From the cell containing the given text, extract its center point as [x, y] coordinate. 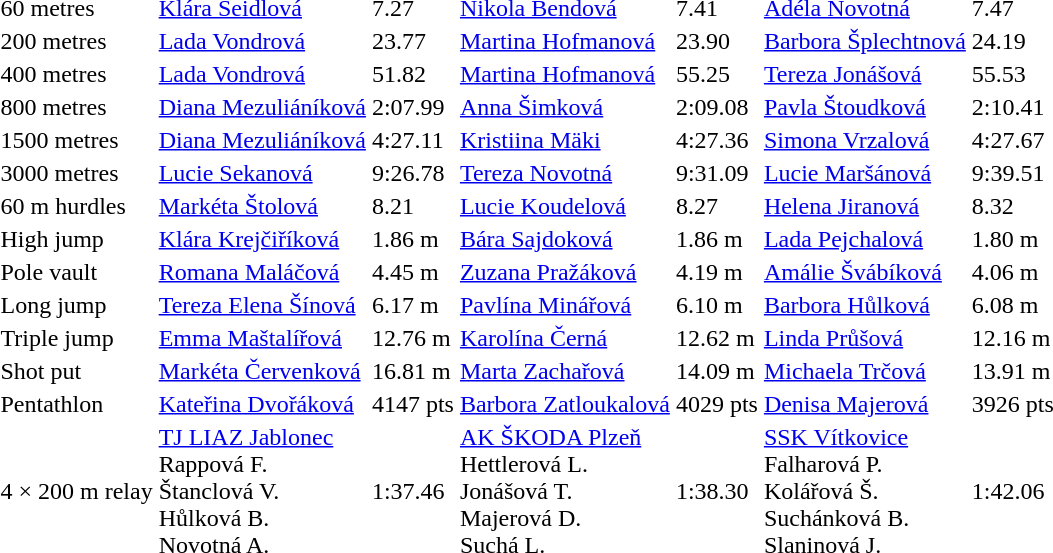
16.81 m [412, 371]
Amálie Švábíková [864, 272]
Kateřina Dvořáková [262, 404]
Barbora Hůlková [864, 305]
Zuzana Pražáková [564, 272]
4147 pts [412, 404]
Lada Pejchalová [864, 239]
Pavlína Minářová [564, 305]
Markéta Červenková [262, 371]
Tereza Elena Šínová [262, 305]
Anna Šimková [564, 107]
Lucie Maršánová [864, 173]
Barbora Zatloukalová [564, 404]
Marta Zachařová [564, 371]
55.25 [716, 74]
Romana Maláčová [262, 272]
Markéta Štolová [262, 206]
Bára Sajdoková [564, 239]
Linda Průšová [864, 338]
Lucie Sekanová [262, 173]
6.17 m [412, 305]
23.77 [412, 41]
4:27.36 [716, 140]
12.76 m [412, 338]
2:09.08 [716, 107]
Tereza Novotná [564, 173]
9:26.78 [412, 173]
9:31.09 [716, 173]
6.10 m [716, 305]
Emma Maštalířová [262, 338]
Kristiina Mäki [564, 140]
2:07.99 [412, 107]
4.19 m [716, 272]
51.82 [412, 74]
4:27.11 [412, 140]
Helena Jiranová [864, 206]
Michaela Trčová [864, 371]
12.62 m [716, 338]
8.21 [412, 206]
Pavla Štoudková [864, 107]
4029 pts [716, 404]
Barbora Šplechtnová [864, 41]
Klára Krejčiříková [262, 239]
4.45 m [412, 272]
8.27 [716, 206]
23.90 [716, 41]
Denisa Majerová [864, 404]
Lucie Koudelová [564, 206]
Simona Vrzalová [864, 140]
14.09 m [716, 371]
Karolína Černá [564, 338]
Tereza Jonášová [864, 74]
